Output the [X, Y] coordinate of the center of the cell containing the given text.  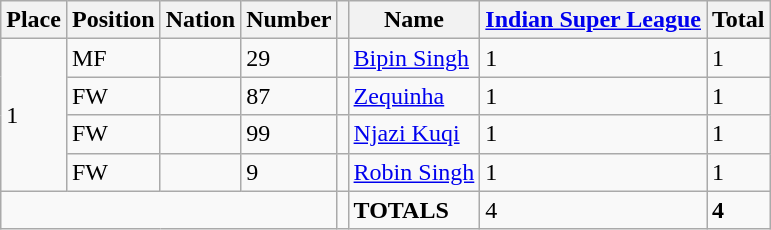
29 [289, 58]
9 [289, 172]
MF [113, 58]
Nation [200, 20]
Bipin Singh [414, 58]
Number [289, 20]
TOTALS [414, 210]
Zequinha [414, 96]
Name [414, 20]
Total [739, 20]
99 [289, 134]
Njazi Kuqi [414, 134]
Position [113, 20]
87 [289, 96]
Indian Super League [594, 20]
Robin Singh [414, 172]
Place [34, 20]
